Provide the [x, y] coordinate of the cell's center where the given text is located.  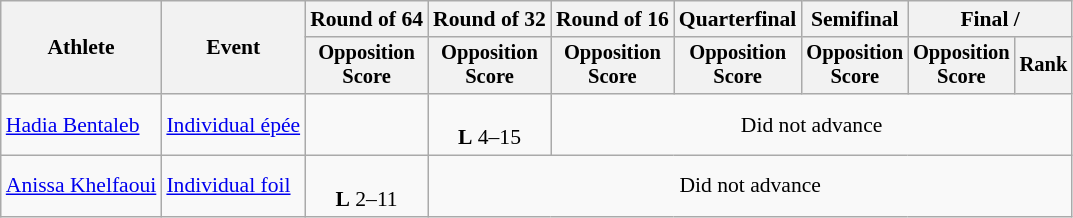
Round of 32 [490, 19]
L 4–15 [490, 124]
Final / [990, 19]
Individual épée [233, 124]
Individual foil [233, 186]
Quarterfinal [738, 19]
Round of 16 [612, 19]
Semifinal [854, 19]
Athlete [82, 48]
Rank [1044, 66]
Event [233, 48]
Round of 64 [366, 19]
Hadia Bentaleb [82, 124]
L 2–11 [366, 186]
Anissa Khelfaoui [82, 186]
